Search for the cell housing the specified text and yield its (x, y) center coordinate. 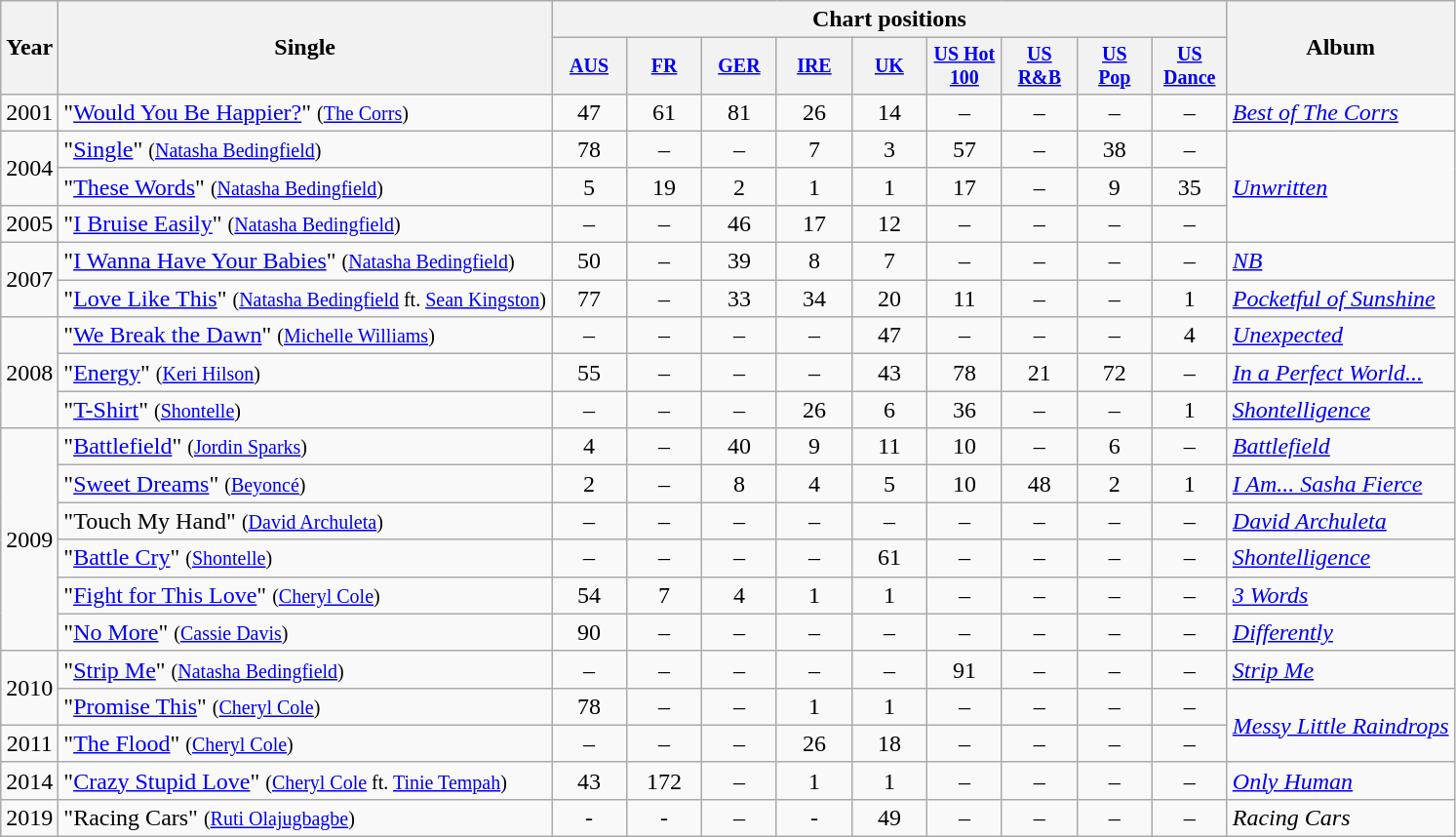
USR&B (1040, 66)
"Crazy Stupid Love" (Cheryl Cole ft. Tinie Tempah) (305, 780)
"Sweet Dreams" (Beyoncé) (305, 484)
Pocketful of Sunshine (1340, 299)
Battlefield (1340, 447)
19 (665, 186)
US Dance (1190, 66)
2005 (29, 223)
"No More" (Cassie Davis) (305, 632)
"Single" (Natasha Bedingfield) (305, 149)
172 (665, 780)
3 (889, 149)
"These Words" (Natasha Bedingfield) (305, 186)
2009 (29, 539)
90 (589, 632)
GER (739, 66)
50 (589, 261)
Only Human (1340, 780)
35 (1190, 186)
55 (589, 373)
2010 (29, 688)
"Battle Cry" (Shontelle) (305, 558)
46 (739, 223)
14 (889, 112)
In a Perfect World... (1340, 373)
20 (889, 299)
FR (665, 66)
AUS (589, 66)
"I Wanna Have Your Babies" (Natasha Bedingfield) (305, 261)
I Am... Sasha Fierce (1340, 484)
US Pop (1114, 66)
Messy Little Raindrops (1340, 725)
57 (964, 149)
"The Flood" (Cheryl Cole) (305, 743)
Differently (1340, 632)
Album (1340, 48)
David Archuleta (1340, 521)
2011 (29, 743)
36 (964, 410)
2008 (29, 373)
"Battlefield" (Jordin Sparks) (305, 447)
2007 (29, 280)
"We Break the Dawn" (Michelle Williams) (305, 336)
Best of The Corrs (1340, 112)
49 (889, 817)
21 (1040, 373)
"I Bruise Easily" (Natasha Bedingfield) (305, 223)
2014 (29, 780)
Single (305, 48)
"Promise This" (Cheryl Cole) (305, 706)
"Touch My Hand" (David Archuleta) (305, 521)
Unexpected (1340, 336)
72 (1114, 373)
Racing Cars (1340, 817)
"Would You Be Happier?" (The Corrs) (305, 112)
2004 (29, 168)
38 (1114, 149)
18 (889, 743)
Chart positions (889, 20)
40 (739, 447)
39 (739, 261)
Unwritten (1340, 186)
77 (589, 299)
Year (29, 48)
2019 (29, 817)
2001 (29, 112)
34 (813, 299)
48 (1040, 484)
"Fight for This Love" (Cheryl Cole) (305, 595)
81 (739, 112)
91 (964, 669)
US Hot 100 (964, 66)
"Energy" (Keri Hilson) (305, 373)
"Love Like This" (Natasha Bedingfield ft. Sean Kingston) (305, 299)
"Strip Me" (Natasha Bedingfield) (305, 669)
54 (589, 595)
33 (739, 299)
NB (1340, 261)
3 Words (1340, 595)
12 (889, 223)
UK (889, 66)
"Racing Cars" (Ruti Olajugbagbe) (305, 817)
IRE (813, 66)
Strip Me (1340, 669)
"T-Shirt" (Shontelle) (305, 410)
